Find where the given text appears and provide that cell's center as [x, y] coordinate. 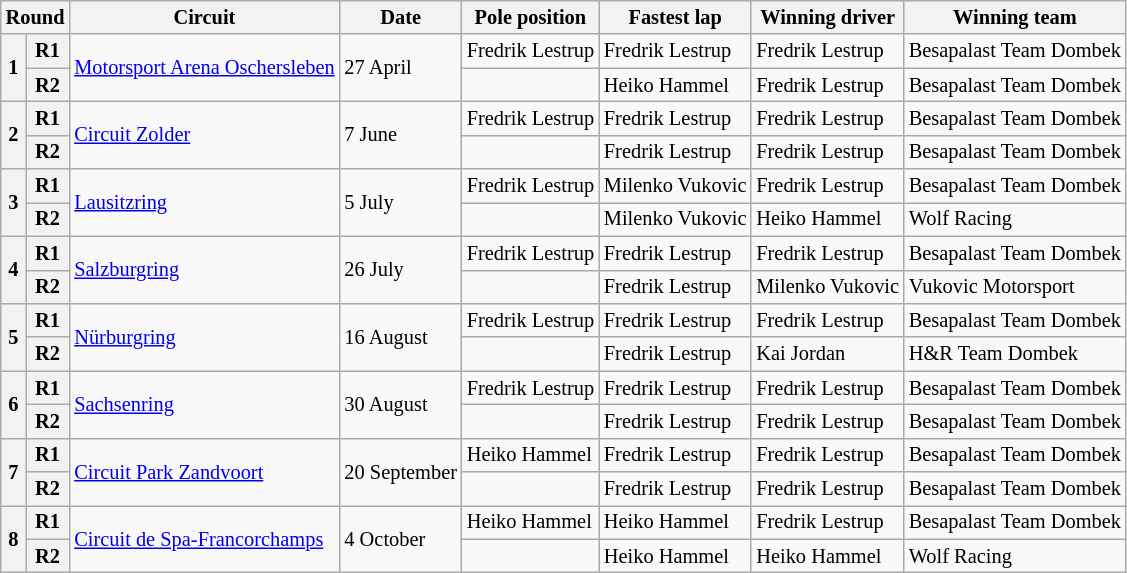
Circuit Park Zandvoort [204, 472]
Kai Jordan [827, 354]
Fastest lap [675, 17]
4 October [400, 538]
Date [400, 17]
Pole position [530, 17]
26 July [400, 270]
30 August [400, 404]
Circuit de Spa-Francorchamps [204, 538]
Vukovic Motorsport [1015, 287]
7 June [400, 134]
8 [14, 538]
Nürburgring [204, 336]
Lausitzring [204, 202]
H&R Team Dombek [1015, 354]
5 [14, 336]
4 [14, 270]
Sachsenring [204, 404]
5 July [400, 202]
Salzburgring [204, 270]
Winning driver [827, 17]
Circuit [204, 17]
3 [14, 202]
Circuit Zolder [204, 134]
Motorsport Arena Oschersleben [204, 68]
Round [36, 17]
6 [14, 404]
27 April [400, 68]
16 August [400, 336]
20 September [400, 472]
2 [14, 134]
7 [14, 472]
1 [14, 68]
Winning team [1015, 17]
